Pinpoint the cell where the given text exists, returning its (x, y) midpoint coordinate. 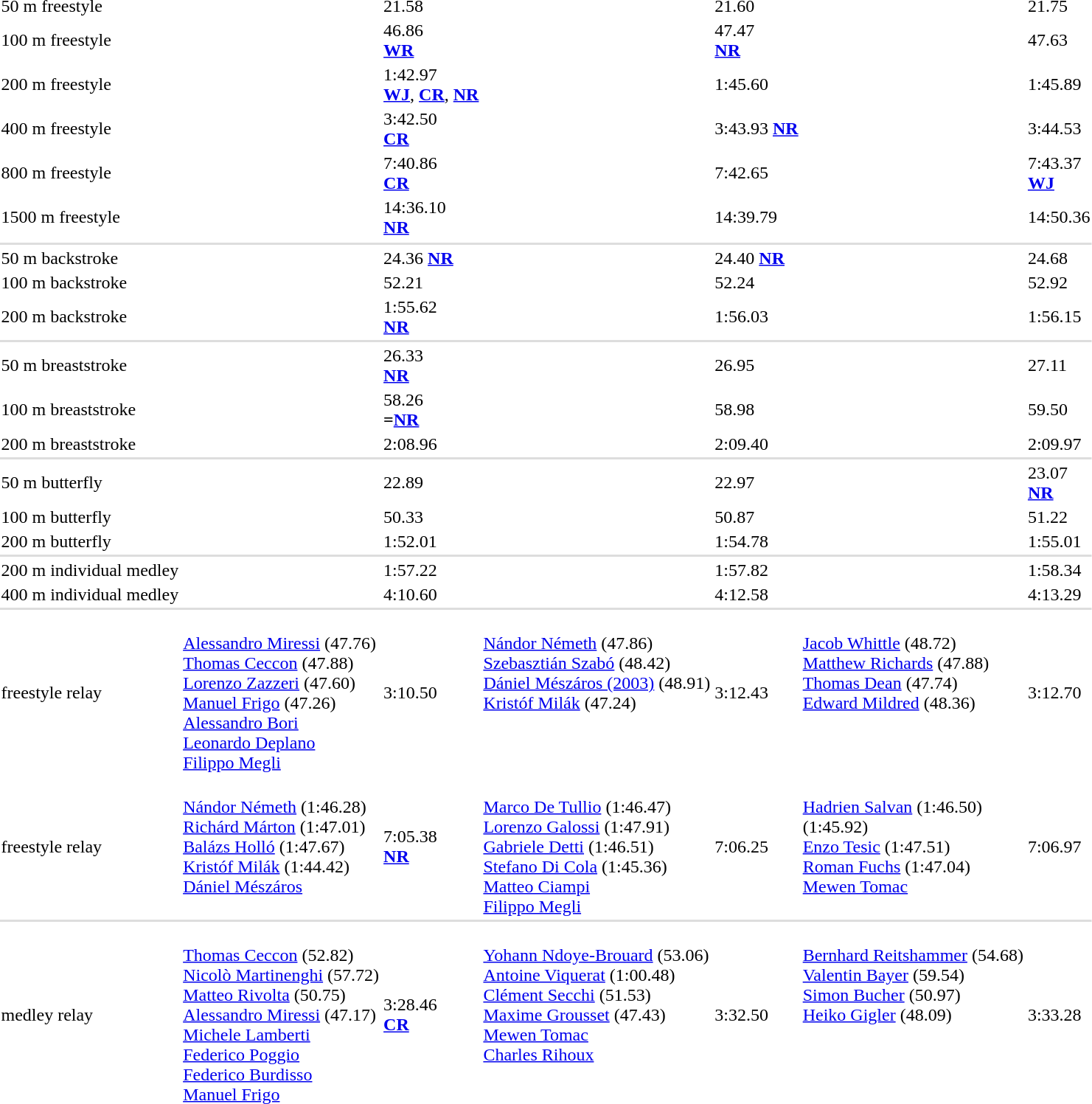
100 m butterfly (90, 517)
50 m butterfly (90, 482)
1:45.89 (1059, 84)
4:13.29 (1059, 594)
100 m freestyle (90, 40)
26.95 (757, 366)
200 m breaststroke (90, 444)
1:55.01 (1059, 541)
200 m butterfly (90, 541)
22.89 (431, 482)
Nándor Németh (47.86)Szebasztián Szabó (48.42)Dániel Mészáros (2003) (48.91)Kristóf Milák (47.24) (597, 693)
1:56.15 (1059, 317)
50 m breaststroke (90, 366)
59.50 (1059, 410)
14:36.10NR (431, 217)
3:43.93 NR (757, 128)
1:52.01 (431, 541)
50 m backstroke (90, 258)
4:12.58 (757, 594)
7:42.65 (757, 173)
1:45.60 (757, 84)
24.68 (1059, 258)
7:05.38NR (431, 847)
1:42.97WJ, CR, NR (431, 84)
200 m freestyle (90, 84)
1:57.22 (431, 570)
51.22 (1059, 517)
Alessandro Miressi (47.76)Thomas Ceccon (47.88)Lorenzo Zazzeri (47.60)Manuel Frigo (47.26)Alessandro BoriLeonardo DeplanoFilippo Megli (282, 693)
46.86WR (431, 40)
7:43.37WJ (1059, 173)
23.07NR (1059, 482)
3:44.53 (1059, 128)
Jacob Whittle (48.72)Matthew Richards (47.88)Thomas Dean (47.74)Edward Mildred (48.36) (913, 693)
7:06.25 (757, 847)
7:06.97 (1059, 847)
50.33 (431, 517)
52.24 (757, 282)
52.92 (1059, 282)
58.98 (757, 410)
47.63 (1059, 40)
2:09.97 (1059, 444)
4:10.60 (431, 594)
22.97 (757, 482)
24.40 NR (757, 258)
3:12.43 (757, 693)
50.87 (757, 517)
1:54.78 (757, 541)
200 m backstroke (90, 317)
100 m breaststroke (90, 410)
1:56.03 (757, 317)
24.36 NR (431, 258)
3:12.70 (1059, 693)
Hadrien Salvan (1:46.50) (1:45.92)Enzo Tesic (1:47.51)Roman Fuchs (1:47.04)Mewen Tomac (913, 847)
1:58.34 (1059, 570)
400 m freestyle (90, 128)
2:08.96 (431, 444)
58.26 =NR (431, 410)
52.21 (431, 282)
27.11 (1059, 366)
1:55.62 NR (431, 317)
400 m individual medley (90, 594)
Marco De Tullio (1:46.47)Lorenzo Galossi (1:47.91)Gabriele Detti (1:46.51)Stefano Di Cola (1:45.36)Matteo CiampiFilippo Megli (597, 847)
14:50.36 (1059, 217)
1:57.82 (757, 570)
Nándor Németh (1:46.28)Richárd Márton (1:47.01)Balázs Holló (1:47.67)Kristóf Milák (1:44.42)Dániel Mészáros (282, 847)
26.33 NR (431, 366)
14:39.79 (757, 217)
2:09.40 (757, 444)
7:40.86CR (431, 173)
3:10.50 (431, 693)
800 m freestyle (90, 173)
1500 m freestyle (90, 217)
100 m backstroke (90, 282)
47.47NR (757, 40)
200 m individual medley (90, 570)
3:42.50CR (431, 128)
